Extract the (x, y) coordinate from the center of the cell holding the provided text.  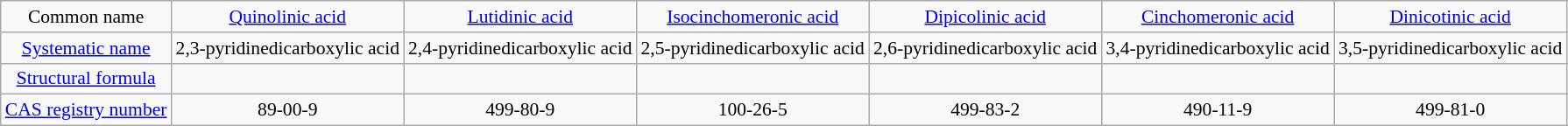
2,6-pyridinedicarboxylic acid (985, 48)
499-80-9 (520, 110)
2,4-pyridinedicarboxylic acid (520, 48)
89-00-9 (287, 110)
3,4-pyridinedicarboxylic acid (1218, 48)
2,3-pyridinedicarboxylic acid (287, 48)
CAS registry number (86, 110)
2,5-pyridinedicarboxylic acid (752, 48)
3,5-pyridinedicarboxylic acid (1451, 48)
Dinicotinic acid (1451, 17)
100-26-5 (752, 110)
Cinchomeronic acid (1218, 17)
Lutidinic acid (520, 17)
Structural formula (86, 79)
Common name (86, 17)
Quinolinic acid (287, 17)
499-81-0 (1451, 110)
499-83-2 (985, 110)
Isocinchomeronic acid (752, 17)
Dipicolinic acid (985, 17)
490-11-9 (1218, 110)
Systematic name (86, 48)
